Provide the (X, Y) coordinate of the cell's center where the given text is located.  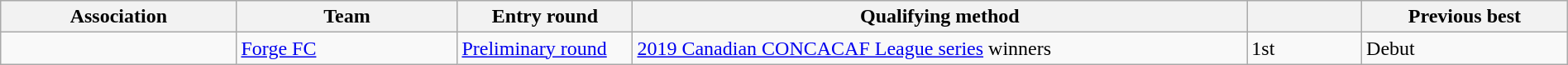
Forge FC (347, 48)
Team (347, 17)
Association (119, 17)
1st (1305, 48)
Debut (1465, 48)
Previous best (1465, 17)
2019 Canadian CONCACAF League series winners (939, 48)
Qualifying method (939, 17)
Preliminary round (545, 48)
Entry round (545, 17)
